Pinpoint the cell where the given text exists, returning its [x, y] midpoint coordinate. 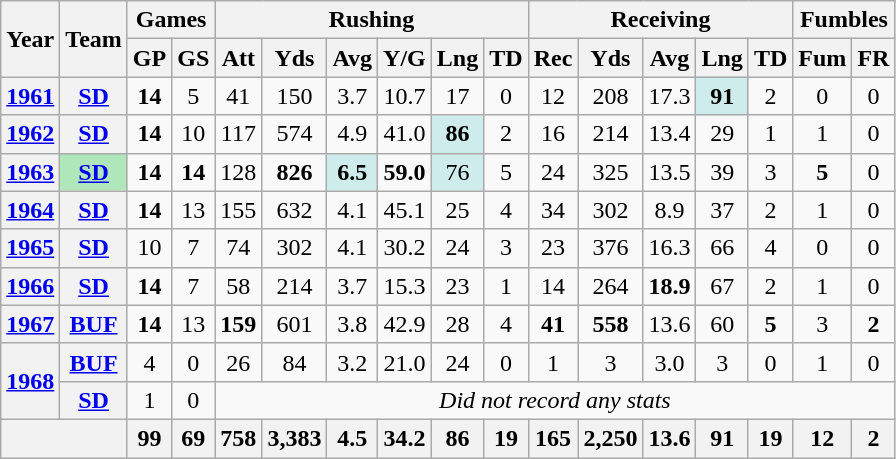
34.2 [405, 438]
FR [874, 58]
GS [194, 58]
150 [294, 96]
74 [238, 248]
1967 [30, 324]
117 [238, 134]
28 [457, 324]
34 [553, 210]
26 [238, 362]
376 [610, 248]
Team [94, 39]
826 [294, 172]
25 [457, 210]
76 [457, 172]
208 [610, 96]
165 [553, 438]
Y/G [405, 58]
21.0 [405, 362]
GP [149, 58]
29 [722, 134]
17 [457, 96]
2,250 [610, 438]
Receiving [660, 20]
155 [238, 210]
Fum [822, 58]
574 [294, 134]
1964 [30, 210]
128 [238, 172]
13.4 [670, 134]
264 [610, 286]
66 [722, 248]
13.5 [670, 172]
558 [610, 324]
758 [238, 438]
42.9 [405, 324]
1961 [30, 96]
601 [294, 324]
159 [238, 324]
3.0 [670, 362]
45.1 [405, 210]
Year [30, 39]
10.7 [405, 96]
Att [238, 58]
41.0 [405, 134]
15.3 [405, 286]
58 [238, 286]
18.9 [670, 286]
1965 [30, 248]
3.8 [352, 324]
Did not record any stats [555, 400]
1963 [30, 172]
16 [553, 134]
Games [170, 20]
3.2 [352, 362]
60 [722, 324]
Rec [553, 58]
1962 [30, 134]
37 [722, 210]
1968 [30, 381]
69 [194, 438]
3,383 [294, 438]
84 [294, 362]
17.3 [670, 96]
6.5 [352, 172]
99 [149, 438]
8.9 [670, 210]
30.2 [405, 248]
325 [610, 172]
Rushing [372, 20]
39 [722, 172]
Fumbles [844, 20]
4.9 [352, 134]
59.0 [405, 172]
67 [722, 286]
632 [294, 210]
1966 [30, 286]
4.5 [352, 438]
16.3 [670, 248]
